Return [x, y] of the center of cell containing provided text 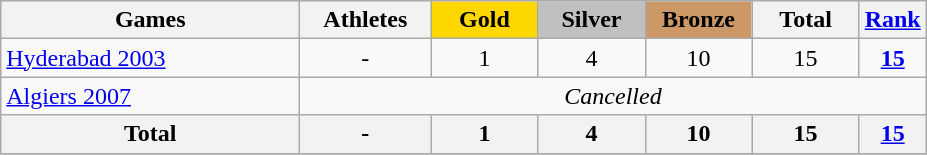
Hyderabad 2003 [150, 58]
Algiers 2007 [150, 96]
Silver [592, 20]
Cancelled [613, 96]
Rank [892, 20]
Bronze [698, 20]
Games [150, 20]
Gold [484, 20]
Athletes [366, 20]
